Locate the cell with the specified text and output its [x, y] center coordinate. 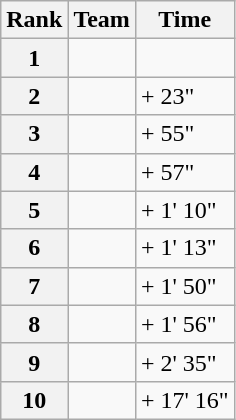
+ 2' 35" [184, 362]
1 [34, 58]
Rank [34, 20]
+ 1' 10" [184, 210]
7 [34, 286]
+ 55" [184, 134]
+ 17' 16" [184, 400]
5 [34, 210]
6 [34, 248]
+ 1' 13" [184, 248]
3 [34, 134]
+ 57" [184, 172]
+ 1' 50" [184, 286]
4 [34, 172]
Time [184, 20]
+ 1' 56" [184, 324]
+ 23" [184, 96]
8 [34, 324]
10 [34, 400]
Team [102, 20]
2 [34, 96]
9 [34, 362]
